Detect which cell encompasses the target text, then output its (x, y) center coordinate. 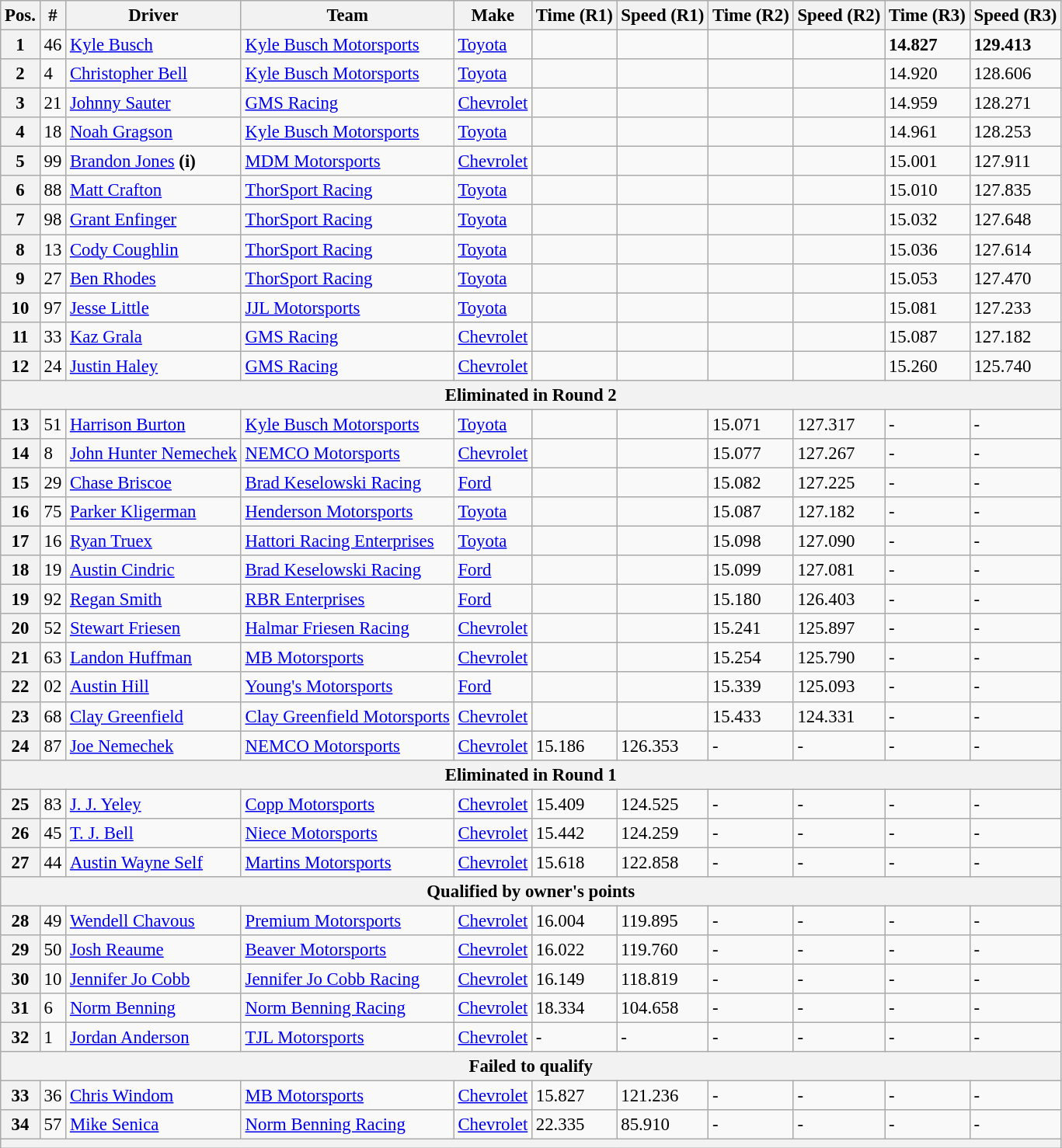
18.334 (575, 1008)
14.920 (928, 74)
126.403 (839, 600)
Premium Motorsports (347, 920)
20 (20, 628)
15.442 (575, 833)
Grant Enfinger (154, 220)
Austin Cindric (154, 570)
45 (53, 833)
75 (53, 512)
15.081 (928, 308)
Jennifer Jo Cobb (154, 979)
Matt Crafton (154, 190)
Eliminated in Round 1 (531, 774)
TJL Motorsports (347, 1038)
119.760 (663, 950)
127.614 (1015, 249)
John Hunter Nemechek (154, 454)
Noah Gragson (154, 132)
128.253 (1015, 132)
Harrison Burton (154, 424)
57 (53, 1125)
Qualified by owner's points (531, 892)
Halmar Friesen Racing (347, 628)
14 (20, 454)
Jennifer Jo Cobb Racing (347, 979)
Chris Windom (154, 1096)
15 (20, 482)
Wendell Chavous (154, 920)
92 (53, 600)
15.082 (751, 482)
Johnny Sauter (154, 103)
15.339 (751, 687)
124.331 (839, 716)
122.858 (663, 862)
Cody Coughlin (154, 249)
63 (53, 658)
16.022 (575, 950)
26 (20, 833)
MDM Motorsports (347, 162)
125.093 (839, 687)
Clay Greenfield Motorsports (347, 716)
17 (20, 541)
Mike Senica (154, 1125)
22.335 (575, 1125)
# (53, 16)
Jesse Little (154, 308)
15.241 (751, 628)
127.470 (1015, 278)
Norm Benning (154, 1008)
Joe Nemechek (154, 746)
127.090 (839, 541)
127.835 (1015, 190)
36 (53, 1096)
Niece Motorsports (347, 833)
99 (53, 162)
15.254 (751, 658)
Clay Greenfield (154, 716)
129.413 (1015, 45)
Stewart Friesen (154, 628)
14.827 (928, 45)
50 (53, 950)
Landon Huffman (154, 658)
Ben Rhodes (154, 278)
9 (20, 278)
15.186 (575, 746)
31 (20, 1008)
15.180 (751, 600)
Austin Hill (154, 687)
Time (R3) (928, 16)
7 (20, 220)
15.433 (751, 716)
118.819 (663, 979)
11 (20, 336)
02 (53, 687)
28 (20, 920)
Regan Smith (154, 600)
Parker Kligerman (154, 512)
Eliminated in Round 2 (531, 395)
Young's Motorsports (347, 687)
15.010 (928, 190)
97 (53, 308)
34 (20, 1125)
126.353 (663, 746)
J. J. Yeley (154, 804)
119.895 (663, 920)
Justin Haley (154, 366)
125.897 (839, 628)
15.618 (575, 862)
32 (20, 1038)
124.525 (663, 804)
49 (53, 920)
15.409 (575, 804)
87 (53, 746)
RBR Enterprises (347, 600)
Josh Reaume (154, 950)
Jordan Anderson (154, 1038)
127.225 (839, 482)
127.267 (839, 454)
Kyle Busch (154, 45)
Henderson Motorsports (347, 512)
83 (53, 804)
15.098 (751, 541)
128.606 (1015, 74)
15.260 (928, 366)
16.004 (575, 920)
15.053 (928, 278)
15.077 (751, 454)
Time (R1) (575, 16)
51 (53, 424)
Driver (154, 16)
JJL Motorsports (347, 308)
125.740 (1015, 366)
104.658 (663, 1008)
46 (53, 45)
23 (20, 716)
Time (R2) (751, 16)
128.271 (1015, 103)
14.959 (928, 103)
88 (53, 190)
15.032 (928, 220)
15.036 (928, 249)
22 (20, 687)
127.081 (839, 570)
121.236 (663, 1096)
Brandon Jones (i) (154, 162)
125.790 (839, 658)
44 (53, 862)
2 (20, 74)
12 (20, 366)
127.648 (1015, 220)
Team (347, 16)
T. J. Bell (154, 833)
Kaz Grala (154, 336)
Speed (R1) (663, 16)
15.001 (928, 162)
15.099 (751, 570)
Martins Motorsports (347, 862)
16.149 (575, 979)
3 (20, 103)
Speed (R2) (839, 16)
Copp Motorsports (347, 804)
Ryan Truex (154, 541)
127.317 (839, 424)
15.827 (575, 1096)
Beaver Motorsports (347, 950)
14.961 (928, 132)
127.233 (1015, 308)
Make (493, 16)
52 (53, 628)
25 (20, 804)
85.910 (663, 1125)
Chase Briscoe (154, 482)
Christopher Bell (154, 74)
Speed (R3) (1015, 16)
30 (20, 979)
15.071 (751, 424)
Pos. (20, 16)
124.259 (663, 833)
68 (53, 716)
5 (20, 162)
98 (53, 220)
127.911 (1015, 162)
Austin Wayne Self (154, 862)
Hattori Racing Enterprises (347, 541)
Failed to qualify (531, 1066)
